Scan for the cell matching the given text and deliver its [x, y] coordinate at center. 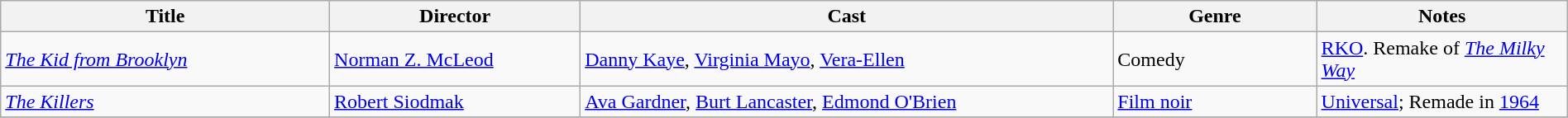
Comedy [1215, 59]
Film noir [1215, 101]
Universal; Remade in 1964 [1442, 101]
The Killers [165, 101]
Norman Z. McLeod [455, 59]
Danny Kaye, Virginia Mayo, Vera-Ellen [847, 59]
RKO. Remake of The Milky Way [1442, 59]
Genre [1215, 17]
Robert Siodmak [455, 101]
Cast [847, 17]
Director [455, 17]
Ava Gardner, Burt Lancaster, Edmond O'Brien [847, 101]
Notes [1442, 17]
Title [165, 17]
The Kid from Brooklyn [165, 59]
